Pinpoint the cell where the given text exists, returning its (x, y) midpoint coordinate. 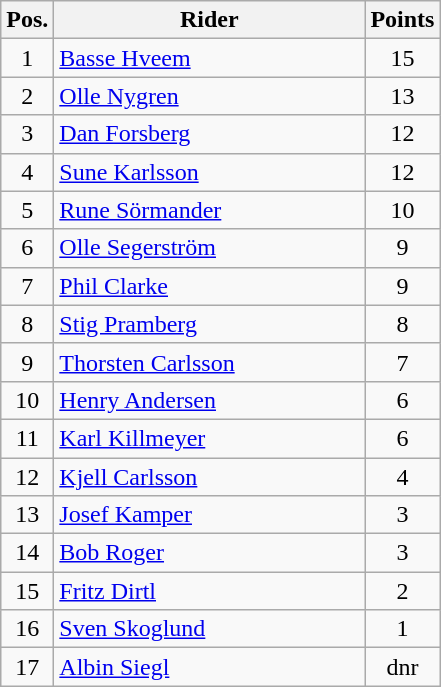
Sven Skoglund (210, 629)
Basse Hveem (210, 58)
Karl Killmeyer (210, 438)
Josef Kamper (210, 515)
Dan Forsberg (210, 134)
Rune Sörmander (210, 210)
Pos. (28, 20)
14 (28, 553)
Phil Clarke (210, 286)
Kjell Carlsson (210, 477)
5 (28, 210)
Bob Roger (210, 553)
Olle Nygren (210, 96)
Rider (210, 20)
Henry Andersen (210, 400)
Points (402, 20)
Thorsten Carlsson (210, 362)
Stig Pramberg (210, 324)
dnr (402, 667)
11 (28, 438)
Fritz Dirtl (210, 591)
17 (28, 667)
Sune Karlsson (210, 172)
16 (28, 629)
Albin Siegl (210, 667)
Olle Segerström (210, 248)
